Return the (X, Y) coordinate for the center point of the cell that contains the specified text.  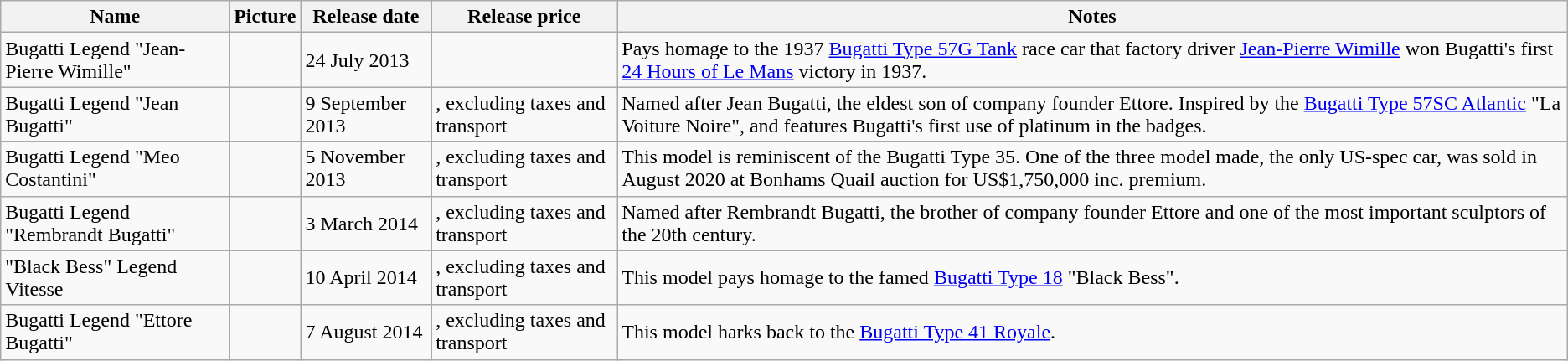
Notes (1092, 17)
Bugatti Legend "Ettore Bugatti" (116, 332)
24 July 2013 (366, 60)
5 November 2013 (366, 169)
This model pays homage to the famed Bugatti Type 18 "Black Bess". (1092, 278)
Release price (524, 17)
This model harks back to the Bugatti Type 41 Royale. (1092, 332)
Name (116, 17)
Bugatti Legend "Jean Bugatti" (116, 114)
Named after Rembrandt Bugatti, the brother of company founder Ettore and one of the most important sculptors of the 20th century. (1092, 223)
10 April 2014 (366, 278)
Bugatti Legend "Meo Costantini" (116, 169)
3 March 2014 (366, 223)
"Black Bess" Legend Vitesse (116, 278)
Bugatti Legend "Rembrandt Bugatti" (116, 223)
Bugatti Legend "Jean-Pierre Wimille" (116, 60)
Picture (265, 17)
9 September 2013 (366, 114)
7 August 2014 (366, 332)
Release date (366, 17)
